Pinpoint the cell where the given text exists, returning its [x, y] midpoint coordinate. 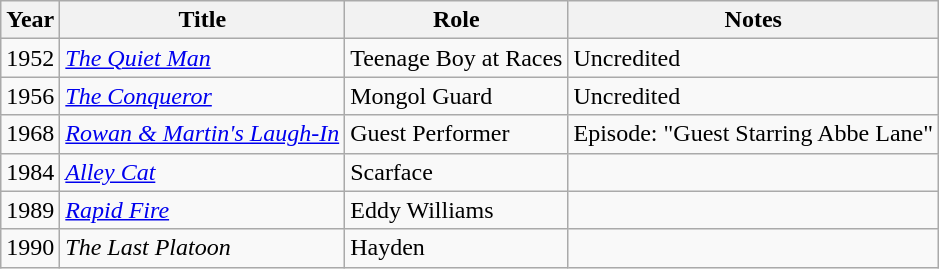
Year [30, 20]
Notes [754, 20]
1968 [30, 134]
1956 [30, 96]
Rapid Fire [202, 210]
The Conqueror [202, 96]
1952 [30, 58]
Role [456, 20]
The Quiet Man [202, 58]
Rowan & Martin's Laugh-In [202, 134]
Title [202, 20]
Mongol Guard [456, 96]
1990 [30, 248]
Teenage Boy at Races [456, 58]
Eddy Williams [456, 210]
Guest Performer [456, 134]
Alley Cat [202, 172]
1984 [30, 172]
The Last Platoon [202, 248]
1989 [30, 210]
Scarface [456, 172]
Episode: "Guest Starring Abbe Lane" [754, 134]
Hayden [456, 248]
